Find where the given text appears and provide that cell's center as [x, y] coordinate. 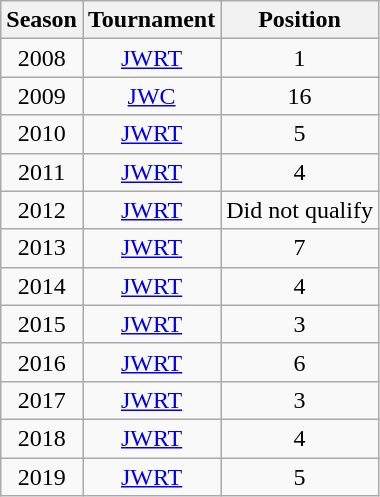
2018 [42, 438]
Did not qualify [300, 210]
6 [300, 362]
7 [300, 248]
2009 [42, 96]
JWC [151, 96]
2019 [42, 477]
2013 [42, 248]
Tournament [151, 20]
Season [42, 20]
2012 [42, 210]
2017 [42, 400]
2008 [42, 58]
2016 [42, 362]
2011 [42, 172]
2014 [42, 286]
16 [300, 96]
Position [300, 20]
2015 [42, 324]
2010 [42, 134]
1 [300, 58]
